Pinpoint the cell where the given text exists, returning its (x, y) midpoint coordinate. 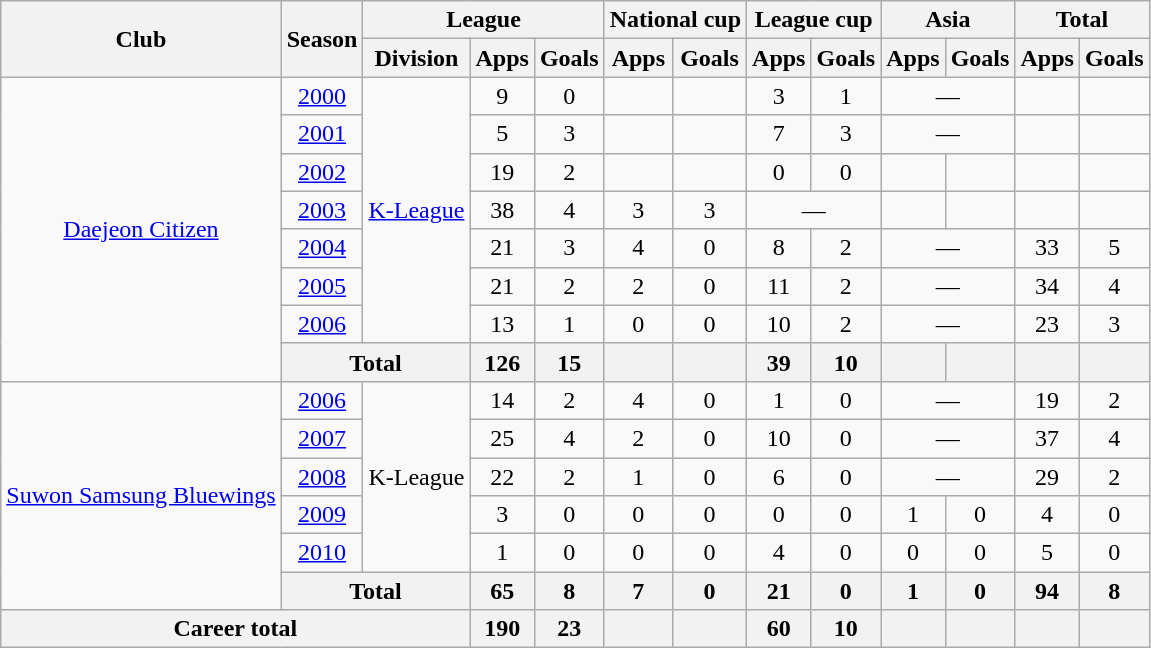
25 (502, 438)
2005 (322, 286)
2010 (322, 553)
126 (502, 362)
2008 (322, 477)
National cup (675, 20)
2003 (322, 210)
2009 (322, 515)
33 (1047, 248)
38 (502, 210)
11 (779, 286)
190 (502, 629)
15 (569, 362)
League (484, 20)
Asia (948, 20)
29 (1047, 477)
Season (322, 39)
14 (502, 400)
Career total (236, 629)
Club (141, 39)
League cup (814, 20)
Division (416, 58)
2007 (322, 438)
2001 (322, 134)
39 (779, 362)
94 (1047, 591)
22 (502, 477)
Daejeon Citizen (141, 229)
2000 (322, 96)
65 (502, 591)
6 (779, 477)
2002 (322, 172)
Suwon Samsung Bluewings (141, 495)
34 (1047, 286)
9 (502, 96)
37 (1047, 438)
13 (502, 324)
60 (779, 629)
2004 (322, 248)
